Locate the cell with the specified text and output its [x, y] center coordinate. 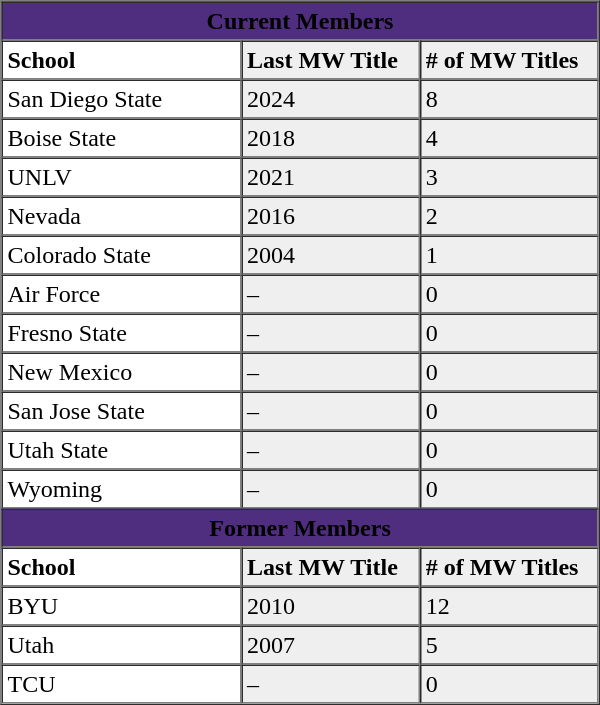
BYU [122, 606]
2007 [330, 646]
12 [510, 606]
2010 [330, 606]
New Mexico [122, 372]
2018 [330, 138]
Utah [122, 646]
2016 [330, 216]
UNLV [122, 178]
San Jose State [122, 412]
Colorado State [122, 256]
3 [510, 178]
1 [510, 256]
2 [510, 216]
Air Force [122, 294]
2021 [330, 178]
Current Members [300, 22]
San Diego State [122, 100]
2004 [330, 256]
TCU [122, 684]
Nevada [122, 216]
8 [510, 100]
4 [510, 138]
Wyoming [122, 490]
2024 [330, 100]
Utah State [122, 450]
Former Members [300, 528]
Fresno State [122, 334]
5 [510, 646]
Boise State [122, 138]
